Scan for the cell matching the given text and deliver its (x, y) coordinate at center. 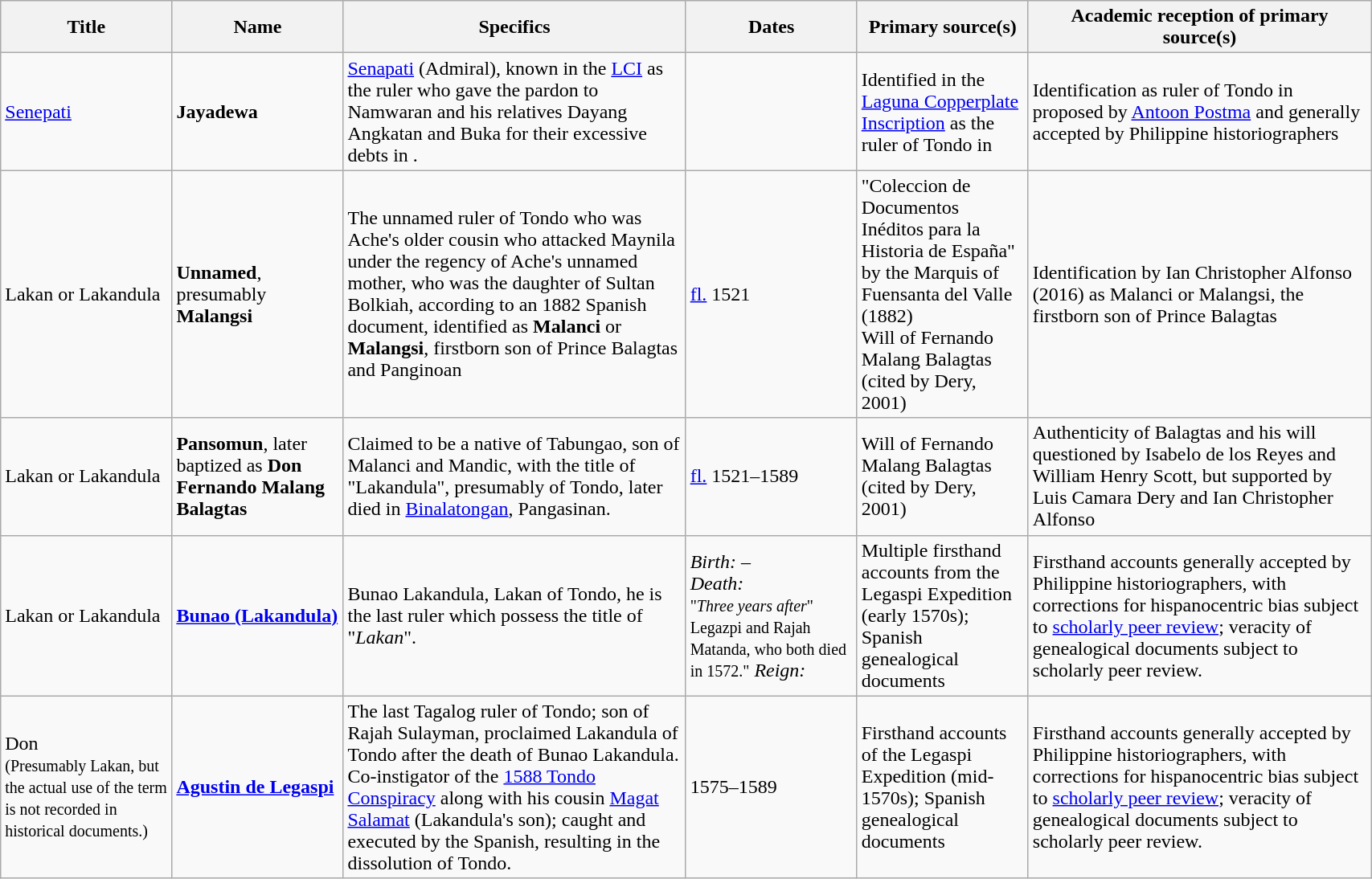
Identification by Ian Christopher Alfonso (2016) as Malanci or Malangsi, the firstborn son of Prince Balagtas (1199, 294)
Dates (772, 27)
Firsthand accounts of the Legaspi Expedition (mid-1570s); Spanish genealogical documents (942, 787)
Senepati (87, 112)
Bunao Lakandula, Lakan of Tondo, he is the last ruler which possess the title of "Lakan". (514, 615)
Will of Fernando Malang Balagtas (cited by Dery, 2001) (942, 476)
fl. 1521 (772, 294)
Title (87, 27)
Identified in the Laguna Copperplate Inscription as the ruler of Tondo in (942, 112)
1575–1589 (772, 787)
fl. 1521–1589 (772, 476)
Jayadewa (257, 112)
Pansomun, later baptized as Don Fernando Malang Balagtas (257, 476)
Agustin de Legaspi (257, 787)
Academic reception of primary source(s) (1199, 27)
Multiple firsthand accounts from the Legaspi Expedition (early 1570s); Spanish genealogical documents (942, 615)
Specifics (514, 27)
Name (257, 27)
Bunao (Lakandula) (257, 615)
Birth: – Death:"Three years after" Legazpi and Rajah Matanda, who both died in 1572." Reign: (772, 615)
Don(Presumably Lakan, but the actual use of the term is not recorded in historical documents.) (87, 787)
Primary source(s) (942, 27)
Identification as ruler of Tondo in proposed by Antoon Postma and generally accepted by Philippine historiographers (1199, 112)
Unnamed, presumably Malangsi (257, 294)
